Search for the cell housing the specified text and yield its [X, Y] center coordinate. 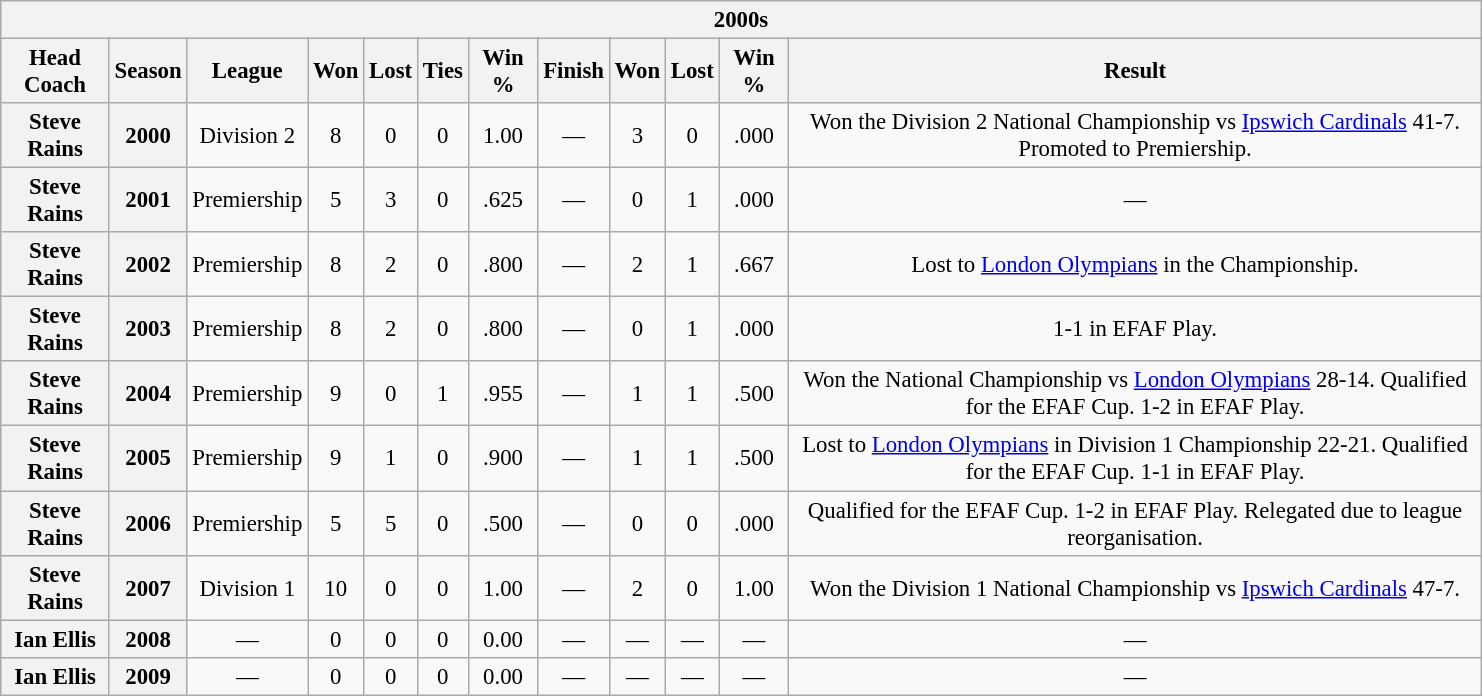
Won the National Championship vs London Olympians 28-14. Qualified for the EFAF Cup. 1-2 in EFAF Play. [1135, 394]
Ties [442, 72]
.667 [754, 264]
2009 [148, 676]
2008 [148, 639]
Head Coach [55, 72]
Division 2 [248, 136]
.625 [503, 200]
.955 [503, 394]
10 [336, 588]
2001 [148, 200]
2003 [148, 330]
2007 [148, 588]
2000s [741, 20]
Won the Division 1 National Championship vs Ipswich Cardinals 47-7. [1135, 588]
.900 [503, 458]
1-1 in EFAF Play. [1135, 330]
2002 [148, 264]
Season [148, 72]
Lost to London Olympians in the Championship. [1135, 264]
League [248, 72]
Finish [574, 72]
2005 [148, 458]
2004 [148, 394]
Lost to London Olympians in Division 1 Championship 22-21. Qualified for the EFAF Cup. 1-1 in EFAF Play. [1135, 458]
2006 [148, 524]
Result [1135, 72]
2000 [148, 136]
Qualified for the EFAF Cup. 1-2 in EFAF Play. Relegated due to league reorganisation. [1135, 524]
Division 1 [248, 588]
Won the Division 2 National Championship vs Ipswich Cardinals 41-7. Promoted to Premiership. [1135, 136]
